Locate the cell with the specified text and output its [X, Y] center coordinate. 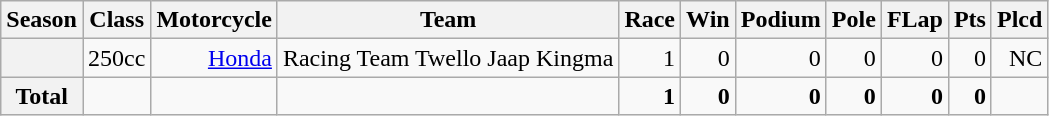
Pts [970, 20]
Season [42, 20]
Class [116, 20]
Motorcycle [214, 20]
Team [448, 20]
FLap [914, 20]
Total [42, 96]
250cc [116, 58]
Plcd [1019, 20]
Honda [214, 58]
Podium [780, 20]
Pole [854, 20]
Win [708, 20]
NC [1019, 58]
Race [650, 20]
Racing Team Twello Jaap Kingma [448, 58]
